Detect which cell encompasses the target text, then output its [X, Y] center coordinate. 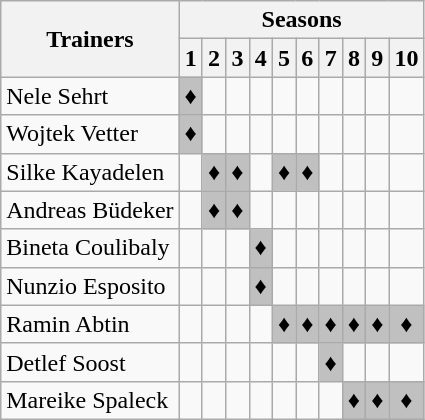
6 [308, 58]
Trainers [90, 39]
4 [260, 58]
5 [284, 58]
7 [330, 58]
1 [190, 58]
3 [238, 58]
Nunzio Esposito [90, 286]
Bineta Coulibaly [90, 248]
9 [378, 58]
Ramin Abtin [90, 324]
Nele Sehrt [90, 96]
Detlef Soost [90, 362]
2 [214, 58]
8 [354, 58]
Mareike Spaleck [90, 400]
Wojtek Vetter [90, 134]
Andreas Büdeker [90, 210]
10 [406, 58]
Seasons [302, 20]
Silke Kayadelen [90, 172]
